Locate the cell with the specified text and output its (X, Y) center coordinate. 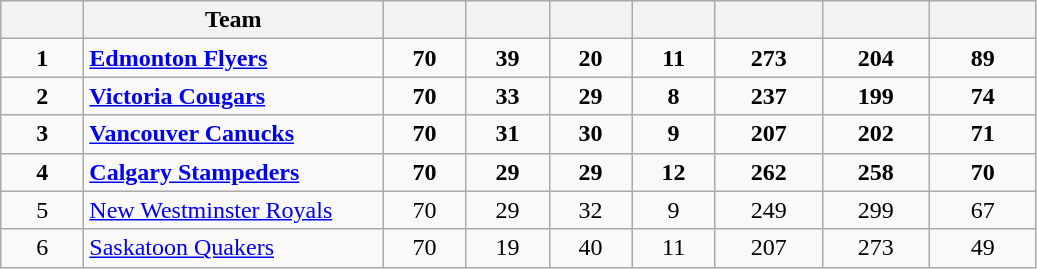
Calgary Stampeders (234, 172)
Edmonton Flyers (234, 58)
Team (234, 20)
49 (982, 248)
1 (42, 58)
4 (42, 172)
299 (876, 210)
3 (42, 134)
204 (876, 58)
258 (876, 172)
237 (768, 96)
2 (42, 96)
Victoria Cougars (234, 96)
89 (982, 58)
New Westminster Royals (234, 210)
Vancouver Canucks (234, 134)
39 (508, 58)
249 (768, 210)
Saskatoon Quakers (234, 248)
5 (42, 210)
20 (590, 58)
19 (508, 248)
71 (982, 134)
74 (982, 96)
262 (768, 172)
6 (42, 248)
202 (876, 134)
31 (508, 134)
33 (508, 96)
40 (590, 248)
12 (674, 172)
32 (590, 210)
30 (590, 134)
67 (982, 210)
8 (674, 96)
199 (876, 96)
